Return the [X, Y] coordinate for the center point of the cell that contains the specified text.  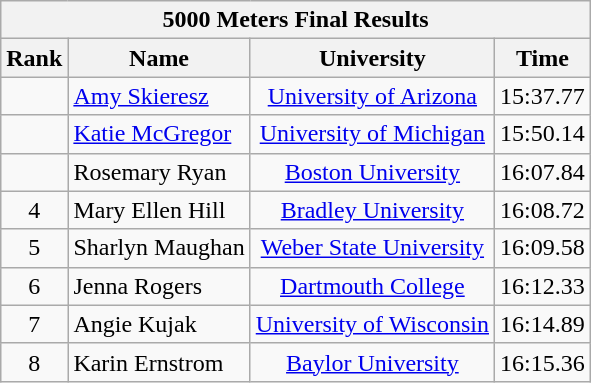
Rank [34, 58]
Dartmouth College [372, 286]
Boston University [372, 172]
5 [34, 248]
15:50.14 [543, 134]
16:14.89 [543, 324]
Name [159, 58]
Baylor University [372, 362]
University [372, 58]
5000 Meters Final Results [296, 20]
Time [543, 58]
4 [34, 210]
16:07.84 [543, 172]
University of Arizona [372, 96]
Mary Ellen Hill [159, 210]
Weber State University [372, 248]
Sharlyn Maughan [159, 248]
8 [34, 362]
Karin Ernstrom [159, 362]
University of Michigan [372, 134]
Amy Skieresz [159, 96]
7 [34, 324]
16:15.36 [543, 362]
16:08.72 [543, 210]
Angie Kujak [159, 324]
Bradley University [372, 210]
Katie McGregor [159, 134]
University of Wisconsin [372, 324]
15:37.77 [543, 96]
16:09.58 [543, 248]
Rosemary Ryan [159, 172]
16:12.33 [543, 286]
6 [34, 286]
Jenna Rogers [159, 286]
